Identify which cell holds the provided text, then report its (x, y) central coordinate. 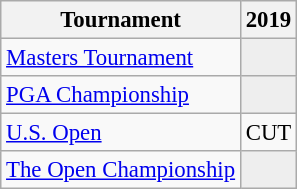
U.S. Open (121, 133)
PGA Championship (121, 95)
Tournament (121, 20)
CUT (268, 133)
2019 (268, 20)
Masters Tournament (121, 58)
The Open Championship (121, 170)
